Capture the cell that displays the provided text and extract its (x, y) central coordinate. 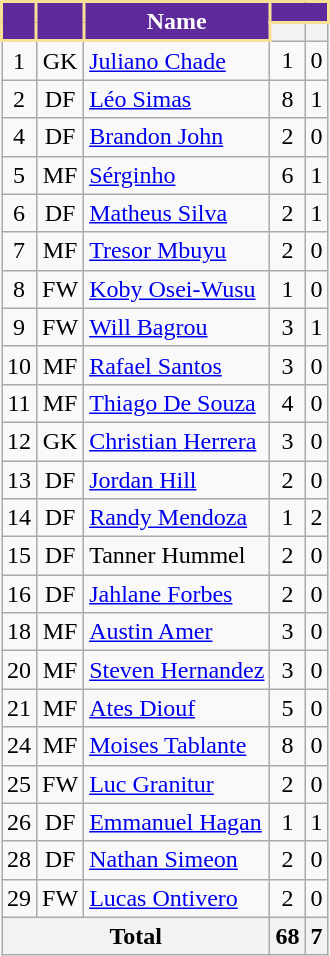
Christian Herrera (177, 441)
Steven Hernandez (177, 670)
Matheus Silva (177, 213)
68 (288, 936)
16 (20, 594)
21 (20, 708)
Emmanuel Hagan (177, 822)
Nathan Simeon (177, 860)
Koby Osei-Wusu (177, 289)
15 (20, 556)
20 (20, 670)
11 (20, 403)
Rafael Santos (177, 365)
Juliano Chade (177, 60)
24 (20, 746)
26 (20, 822)
Luc Granitur (177, 784)
Léo Simas (177, 99)
Tanner Hummel (177, 556)
Sérginho (177, 175)
10 (20, 365)
Ates Diouf (177, 708)
12 (20, 441)
Name (177, 22)
28 (20, 860)
Thiago De Souza (177, 403)
Brandon John (177, 137)
13 (20, 479)
Lucas Ontivero (177, 898)
25 (20, 784)
Total (136, 936)
Tresor Mbuyu (177, 251)
Will Bagrou (177, 327)
Moises Tablante (177, 746)
14 (20, 518)
Jahlane Forbes (177, 594)
Randy Mendoza (177, 518)
9 (20, 327)
18 (20, 632)
29 (20, 898)
Austin Amer (177, 632)
Jordan Hill (177, 479)
